Capture the cell that displays the provided text and extract its (x, y) central coordinate. 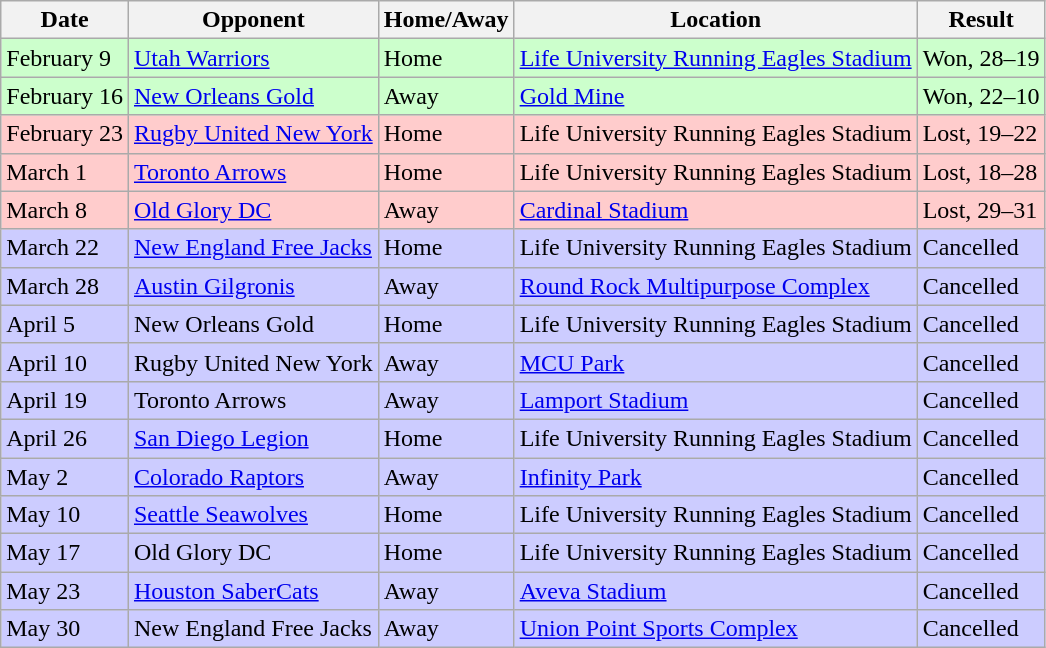
Won, 22–10 (981, 96)
March 1 (65, 172)
Lost, 29–31 (981, 210)
Cardinal Stadium (716, 210)
MCU Park (716, 362)
February 23 (65, 134)
Opponent (253, 20)
March 28 (65, 286)
Houston SaberCats (253, 591)
February 9 (65, 58)
March 8 (65, 210)
Seattle Seawolves (253, 515)
April 10 (65, 362)
Date (65, 20)
Infinity Park (716, 477)
San Diego Legion (253, 438)
Lost, 19–22 (981, 134)
Lamport Stadium (716, 400)
Location (716, 20)
Won, 28–19 (981, 58)
Austin Gilgronis (253, 286)
April 19 (65, 400)
May 10 (65, 515)
Home/Away (446, 20)
Gold Mine (716, 96)
Aveva Stadium (716, 591)
Utah Warriors (253, 58)
May 17 (65, 553)
Result (981, 20)
Colorado Raptors (253, 477)
Union Point Sports Complex (716, 629)
April 26 (65, 438)
March 22 (65, 248)
May 23 (65, 591)
Lost, 18–28 (981, 172)
Round Rock Multipurpose Complex (716, 286)
May 2 (65, 477)
April 5 (65, 324)
May 30 (65, 629)
February 16 (65, 96)
